Output the (X, Y) coordinate of the center of the cell containing the given text.  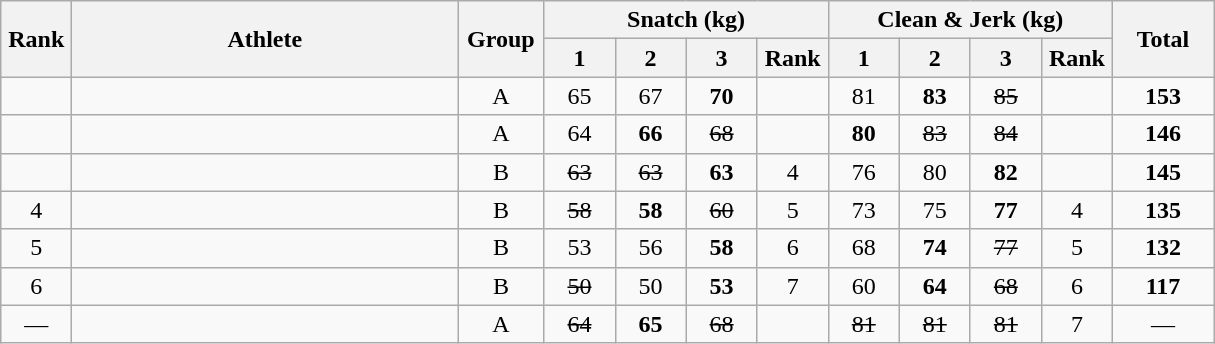
76 (864, 172)
82 (1006, 172)
73 (864, 210)
Snatch (kg) (686, 20)
145 (1162, 172)
70 (722, 96)
135 (1162, 210)
146 (1162, 134)
117 (1162, 286)
132 (1162, 248)
75 (934, 210)
153 (1162, 96)
74 (934, 248)
84 (1006, 134)
Total (1162, 39)
56 (650, 248)
85 (1006, 96)
67 (650, 96)
Group (501, 39)
Clean & Jerk (kg) (970, 20)
Athlete (265, 39)
66 (650, 134)
